Extract the (x, y) coordinate from the center of the cell holding the provided text.  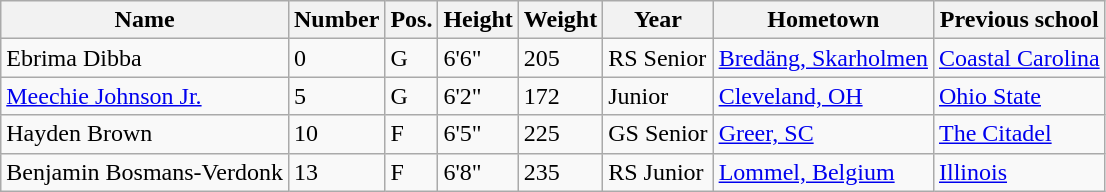
Greer, SC (823, 134)
205 (560, 58)
Hayden Brown (145, 134)
The Citadel (1019, 134)
0 (336, 58)
GS Senior (658, 134)
Benjamin Bosmans-Verdonk (145, 172)
Hometown (823, 20)
5 (336, 96)
235 (560, 172)
Weight (560, 20)
13 (336, 172)
Number (336, 20)
Illinois (1019, 172)
6'8" (478, 172)
6'2" (478, 96)
Bredäng, Skarholmen (823, 58)
172 (560, 96)
Height (478, 20)
Year (658, 20)
6'5" (478, 134)
Pos. (412, 20)
RS Senior (658, 58)
Junior (658, 96)
RS Junior (658, 172)
225 (560, 134)
Meechie Johnson Jr. (145, 96)
Name (145, 20)
Cleveland, OH (823, 96)
Ebrima Dibba (145, 58)
Previous school (1019, 20)
Ohio State (1019, 96)
6'6" (478, 58)
Coastal Carolina (1019, 58)
10 (336, 134)
Lommel, Belgium (823, 172)
